Provide the [x, y] coordinate of the cell's center where the given text is located.  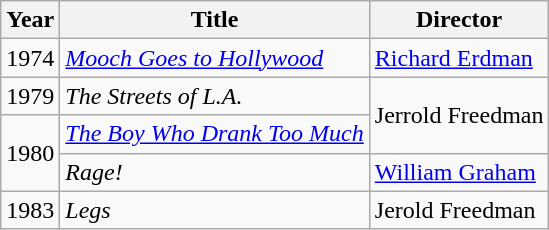
1980 [30, 153]
William Graham [459, 172]
Richard Erdman [459, 58]
Mooch Goes to Hollywood [214, 58]
Year [30, 20]
Director [459, 20]
1979 [30, 96]
The Streets of L.A. [214, 96]
1974 [30, 58]
Legs [214, 210]
Jerrold Freedman [459, 115]
The Boy Who Drank Too Much [214, 134]
Rage! [214, 172]
Jerold Freedman [459, 210]
Title [214, 20]
1983 [30, 210]
